Capture the cell that displays the provided text and extract its [x, y] central coordinate. 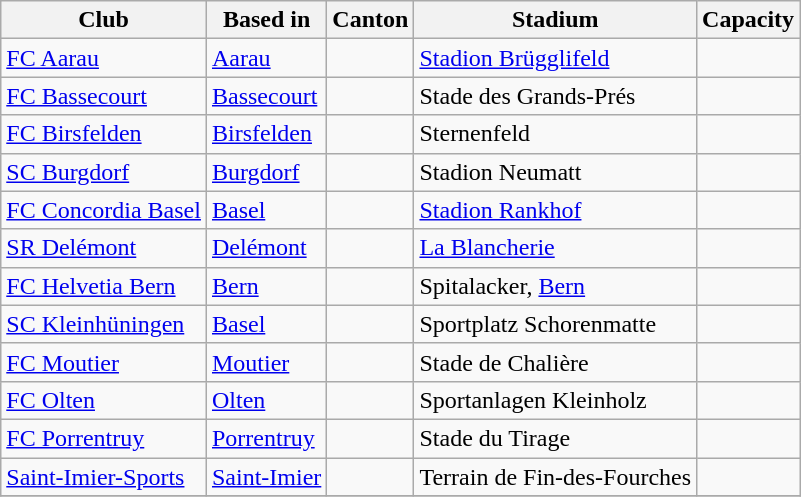
Moutier [266, 362]
SC Kleinhüningen [104, 324]
Club [104, 20]
Stadion Neumatt [556, 172]
Sternenfeld [556, 134]
Sportanlagen Kleinholz [556, 400]
Stade de Chalière [556, 362]
Delémont [266, 248]
Terrain de Fin-des-Fourches [556, 477]
Stade des Grands-Prés [556, 96]
Stadium [556, 20]
Saint-Imier [266, 477]
Birsfelden [266, 134]
SC Burgdorf [104, 172]
Stadion Brügglifeld [556, 58]
FC Moutier [104, 362]
Saint-Imier-Sports [104, 477]
Burgdorf [266, 172]
Capacity [748, 20]
FC Concordia Basel [104, 210]
La Blancherie [556, 248]
Stadion Rankhof [556, 210]
FC Porrentruy [104, 438]
Porrentruy [266, 438]
Based in [266, 20]
FC Helvetia Bern [104, 286]
Canton [370, 20]
Sportplatz Schorenmatte [556, 324]
Spitalacker, Bern [556, 286]
Aarau [266, 58]
FC Olten [104, 400]
Stade du Tirage [556, 438]
SR Delémont [104, 248]
FC Aarau [104, 58]
FC Birsfelden [104, 134]
Bassecourt [266, 96]
Bern [266, 286]
FC Bassecourt [104, 96]
Olten [266, 400]
